Identify which cell holds the provided text, then report its (x, y) central coordinate. 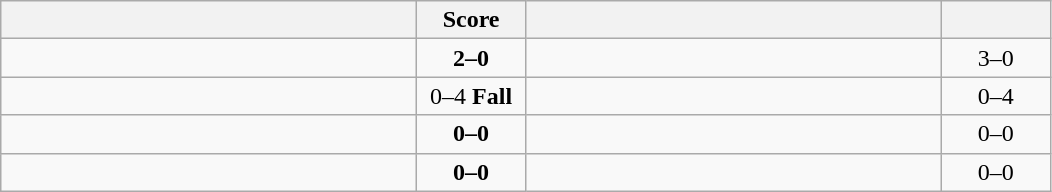
Score (472, 20)
0–4 Fall (472, 96)
2–0 (472, 58)
3–0 (996, 58)
0–4 (996, 96)
